Identify which cell holds the provided text, then report its [x, y] central coordinate. 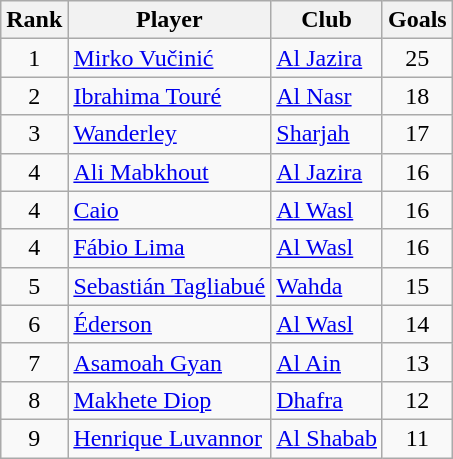
12 [417, 400]
25 [417, 58]
3 [34, 134]
Al Shabab [327, 438]
Dhafra [327, 400]
Wanderley [170, 134]
17 [417, 134]
Sebastián Tagliabué [170, 286]
5 [34, 286]
Ibrahima Touré [170, 96]
Al Nasr [327, 96]
14 [417, 324]
Henrique Luvannor [170, 438]
Club [327, 20]
Al Ain [327, 362]
9 [34, 438]
6 [34, 324]
Ali Mabkhout [170, 172]
Wahda [327, 286]
18 [417, 96]
2 [34, 96]
Fábio Lima [170, 248]
Asamoah Gyan [170, 362]
13 [417, 362]
Rank [34, 20]
Caio [170, 210]
Goals [417, 20]
15 [417, 286]
1 [34, 58]
Mirko Vučinić [170, 58]
Sharjah [327, 134]
Makhete Diop [170, 400]
8 [34, 400]
7 [34, 362]
Éderson [170, 324]
11 [417, 438]
Player [170, 20]
